Provide the [x, y] coordinate of the cell's center where the given text is located.  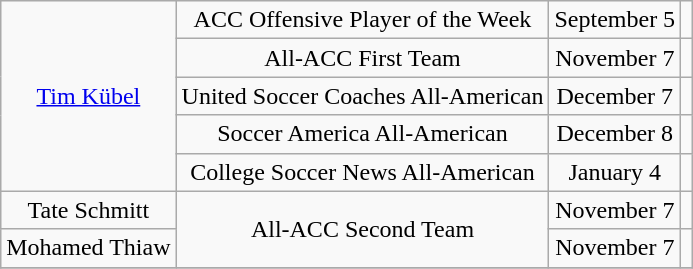
Tate Schmitt [88, 210]
ACC Offensive Player of the Week [362, 20]
September 5 [615, 20]
Soccer America All-American [362, 134]
Mohamed Thiaw [88, 248]
College Soccer News All-American [362, 172]
All-ACC First Team [362, 58]
United Soccer Coaches All-American [362, 96]
All-ACC Second Team [362, 229]
January 4 [615, 172]
Tim Kübel [88, 96]
December 7 [615, 96]
December 8 [615, 134]
